Extract the [X, Y] coordinate from the center of the cell holding the provided text.  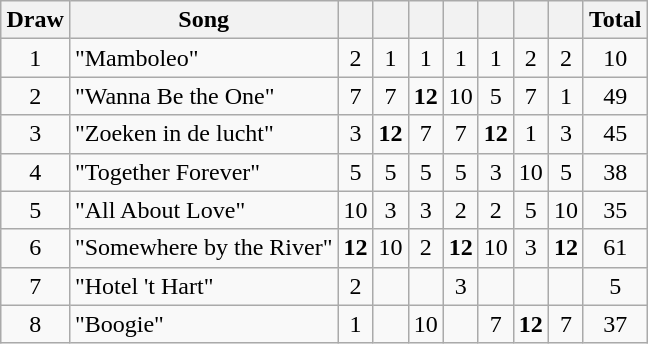
Draw [35, 20]
4 [35, 172]
"Boogie" [204, 324]
45 [615, 134]
35 [615, 210]
38 [615, 172]
"Zoeken in de lucht" [204, 134]
61 [615, 248]
49 [615, 96]
37 [615, 324]
"Somewhere by the River" [204, 248]
"Wanna Be the One" [204, 96]
8 [35, 324]
"All About Love" [204, 210]
"Together Forever" [204, 172]
Song [204, 20]
"Hotel 't Hart" [204, 286]
Total [615, 20]
6 [35, 248]
"Mamboleo" [204, 58]
